Capture the cell that displays the provided text and extract its (X, Y) central coordinate. 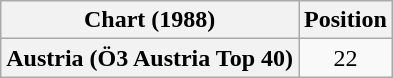
Position (346, 20)
Austria (Ö3 Austria Top 40) (150, 58)
22 (346, 58)
Chart (1988) (150, 20)
